Extract the (X, Y) coordinate from the center of the cell holding the provided text.  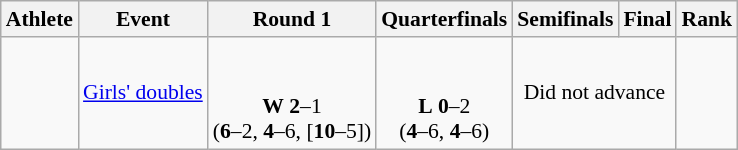
Athlete (40, 19)
Event (143, 19)
Quarterfinals (444, 19)
Rank (706, 19)
Girls' doubles (143, 93)
Final (647, 19)
Semifinals (565, 19)
Did not advance (594, 93)
L 0–2 (4–6, 4–6) (444, 93)
W 2–1 (6–2, 4–6, [10–5]) (292, 93)
Round 1 (292, 19)
